Output the (X, Y) coordinate of the center of the cell containing the given text.  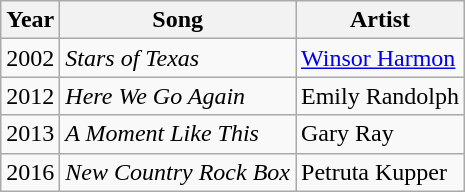
Emily Randolph (380, 96)
2012 (30, 96)
2013 (30, 134)
Artist (380, 20)
Petruta Kupper (380, 172)
New Country Rock Box (178, 172)
A Moment Like This (178, 134)
Stars of Texas (178, 58)
Year (30, 20)
2016 (30, 172)
Gary Ray (380, 134)
Winsor Harmon (380, 58)
Song (178, 20)
Here We Go Again (178, 96)
2002 (30, 58)
